Capture the cell that displays the provided text and extract its (x, y) central coordinate. 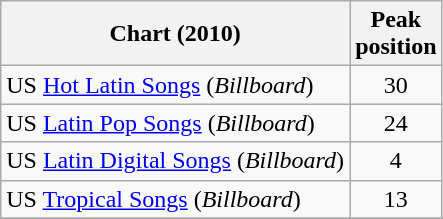
US Hot Latin Songs (Billboard) (176, 85)
US Latin Pop Songs (Billboard) (176, 123)
24 (396, 123)
Peakposition (396, 34)
US Latin Digital Songs (Billboard) (176, 161)
4 (396, 161)
Chart (2010) (176, 34)
30 (396, 85)
US Tropical Songs (Billboard) (176, 199)
13 (396, 199)
